Return [x, y] of the center of cell containing provided text 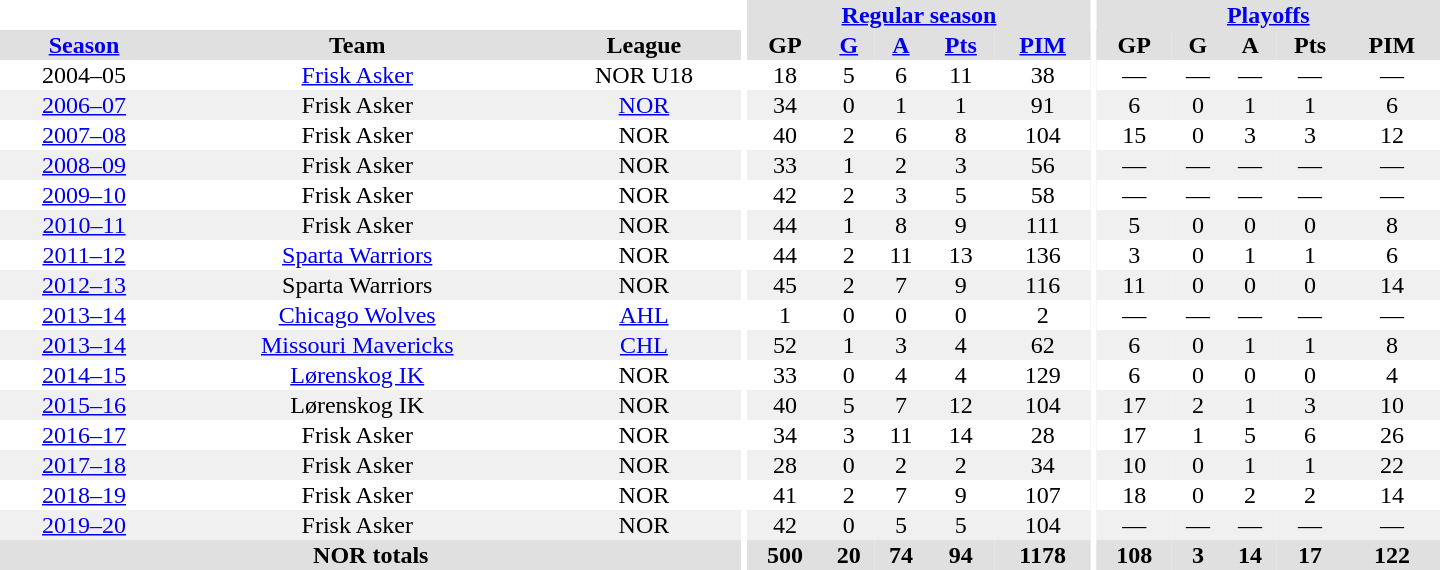
91 [1043, 105]
129 [1043, 375]
2009–10 [84, 195]
94 [961, 555]
Season [84, 45]
2012–13 [84, 285]
13 [961, 255]
League [644, 45]
15 [1134, 135]
111 [1043, 225]
108 [1134, 555]
38 [1043, 75]
22 [1392, 465]
NOR U18 [644, 75]
2018–19 [84, 495]
2016–17 [84, 435]
107 [1043, 495]
Playoffs [1268, 15]
1178 [1043, 555]
Missouri Mavericks [357, 345]
Regular season [918, 15]
2010–11 [84, 225]
2019–20 [84, 525]
Chicago Wolves [357, 315]
52 [784, 345]
2006–07 [84, 105]
41 [784, 495]
2004–05 [84, 75]
56 [1043, 165]
500 [784, 555]
122 [1392, 555]
2011–12 [84, 255]
45 [784, 285]
CHL [644, 345]
26 [1392, 435]
58 [1043, 195]
Team [357, 45]
116 [1043, 285]
62 [1043, 345]
74 [901, 555]
NOR totals [371, 555]
AHL [644, 315]
2007–08 [84, 135]
20 [849, 555]
2015–16 [84, 405]
2014–15 [84, 375]
136 [1043, 255]
2008–09 [84, 165]
2017–18 [84, 465]
